Determine the (X, Y) coordinate at the center of the cell enclosing the given text.  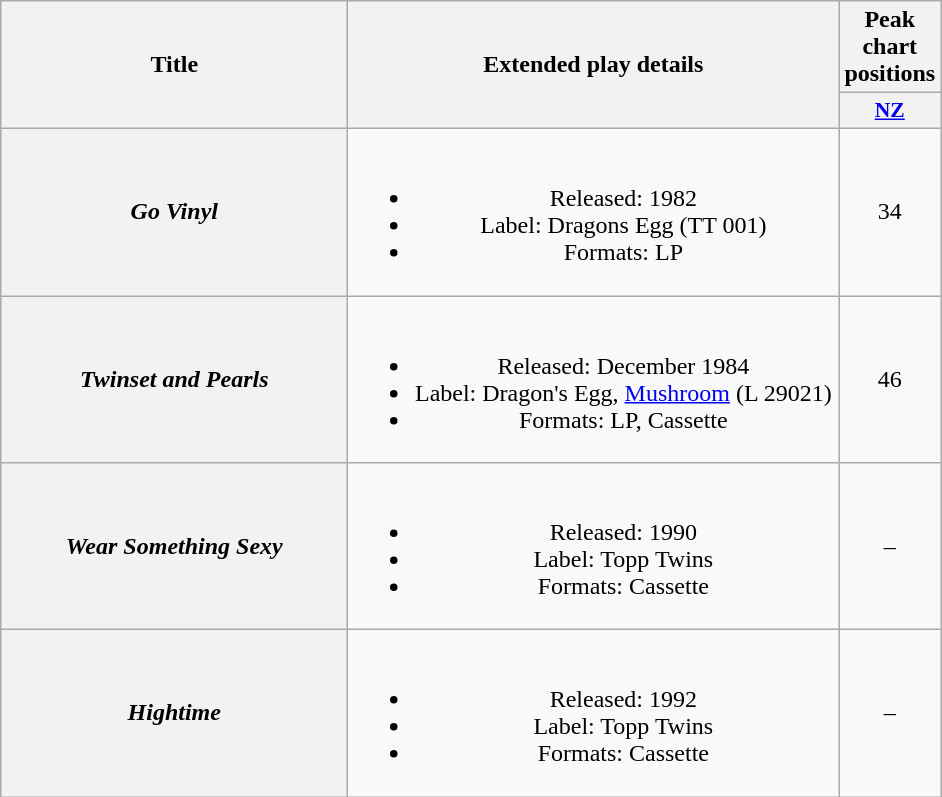
46 (890, 380)
Go Vinyl (174, 212)
Twinset and Pearls (174, 380)
Title (174, 65)
Released: December 1984Label: Dragon's Egg, Mushroom (L 29021)Formats: LP, Cassette (594, 380)
Released: 1990Label: Topp TwinsFormats: Cassette (594, 546)
Released: 1982Label: Dragons Egg (TT 001)Formats: LP (594, 212)
NZ (890, 111)
Peak chart positions (890, 47)
34 (890, 212)
Wear Something Sexy (174, 546)
Extended play details (594, 65)
Hightime (174, 714)
Released: 1992Label: Topp TwinsFormats: Cassette (594, 714)
